Pinpoint the cell where the given text exists, returning its [X, Y] midpoint coordinate. 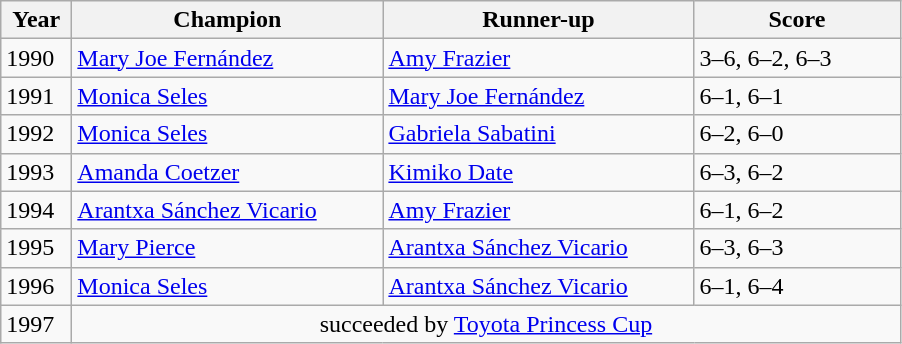
1992 [36, 134]
Kimiko Date [538, 172]
Gabriela Sabatini [538, 134]
1993 [36, 172]
Score [797, 20]
1996 [36, 286]
6–1, 6–4 [797, 286]
succeeded by Toyota Princess Cup [486, 324]
Amanda Coetzer [228, 172]
1991 [36, 96]
1995 [36, 248]
1997 [36, 324]
1990 [36, 58]
3–6, 6–2, 6–3 [797, 58]
6–3, 6–3 [797, 248]
6–3, 6–2 [797, 172]
Champion [228, 20]
1994 [36, 210]
6–1, 6–2 [797, 210]
Runner-up [538, 20]
Year [36, 20]
Mary Pierce [228, 248]
6–2, 6–0 [797, 134]
6–1, 6–1 [797, 96]
